Output the [x, y] coordinate of the center of the cell containing the given text.  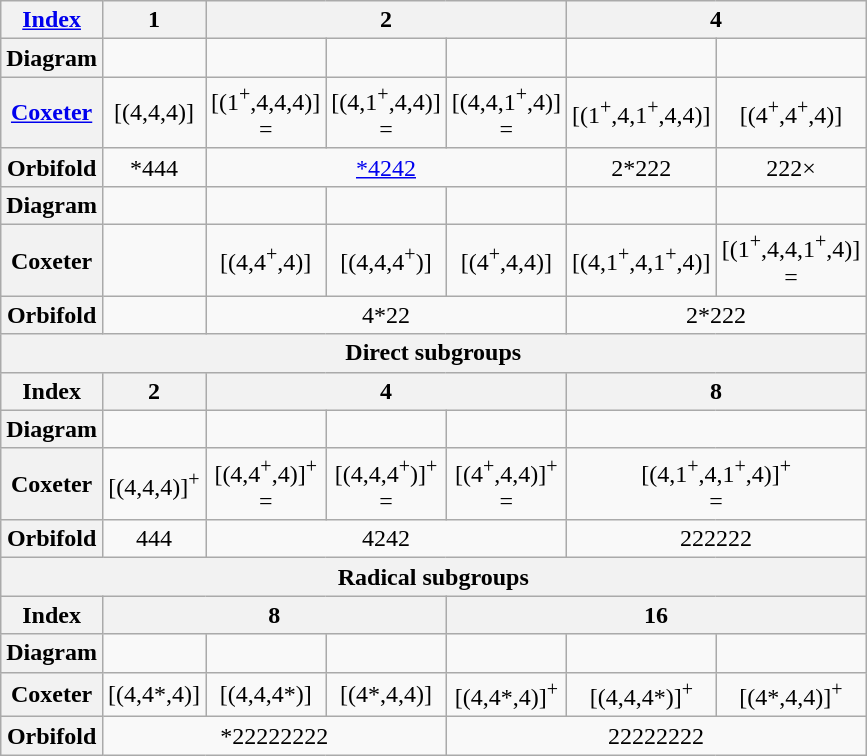
[(4,1+,4,1+,4)] [641, 261]
[(4,4*,4)] [154, 694]
[(1+,4,4,4)] = [266, 113]
[(4,4,4+)]+ = [386, 484]
*22222222 [274, 736]
[(1+,4,4,1+,4)] = [791, 261]
[(4,1+,4,4)] = [386, 113]
222× [791, 167]
[(4*,4,4)]+ [791, 694]
[(1+,4,1+,4,4)] [641, 113]
[(4*,4,4)] [386, 694]
22222222 [656, 736]
[(4,4+,4)]+ = [266, 484]
[(4,4,1+,4)] = [506, 113]
222222 [716, 539]
[(4+,4+,4)] [791, 113]
[(4,4,4*)] [266, 694]
4*22 [386, 315]
[(4,1+,4,1+,4)]+ = [716, 484]
*444 [154, 167]
4242 [386, 539]
444 [154, 539]
[(4+,4,4)]+ = [506, 484]
[(4,4,4)] [154, 113]
[(4,4,4*)]+ [641, 694]
[(4,4,4)]+ [154, 484]
Direct subgroups [434, 353]
[(4+,4,4)] [506, 261]
1 [154, 20]
16 [656, 615]
[(4,4,4+)] [386, 261]
Radical subgroups [434, 577]
[(4,4+,4)] [266, 261]
[(4,4*,4)]+ [506, 694]
*4242 [386, 167]
